Detect which cell encompasses the target text, then output its [X, Y] center coordinate. 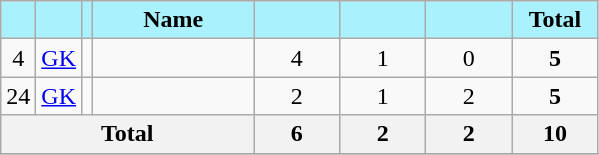
6 [297, 134]
0 [469, 58]
10 [555, 134]
24 [18, 96]
Name [174, 20]
